Detect which cell encompasses the target text, then output its [X, Y] center coordinate. 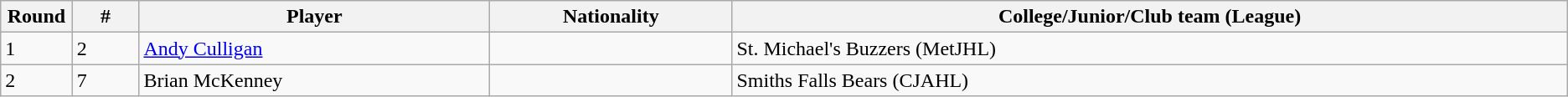
7 [106, 80]
Smiths Falls Bears (CJAHL) [1149, 80]
Player [315, 17]
# [106, 17]
Andy Culligan [315, 48]
1 [37, 48]
College/Junior/Club team (League) [1149, 17]
St. Michael's Buzzers (MetJHL) [1149, 48]
Nationality [611, 17]
Brian McKenney [315, 80]
Round [37, 17]
